From the cell containing the given text, extract its center point as (x, y) coordinate. 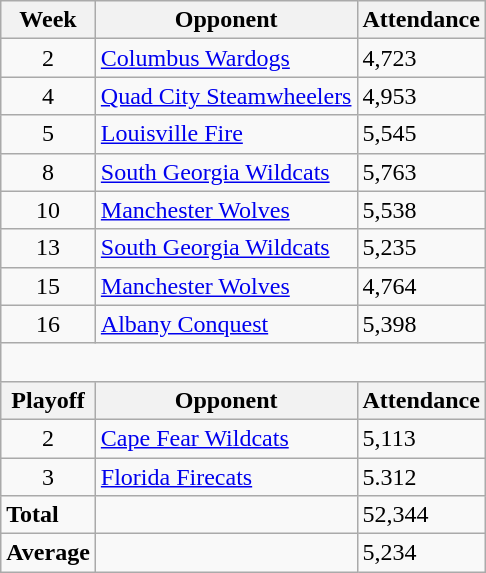
5,398 (421, 324)
Florida Firecats (226, 477)
10 (48, 210)
4,764 (421, 286)
Week (48, 20)
5 (48, 134)
5,234 (421, 553)
8 (48, 172)
5,113 (421, 438)
5,235 (421, 248)
Louisville Fire (226, 134)
Average (48, 553)
5.312 (421, 477)
15 (48, 286)
Cape Fear Wildcats (226, 438)
4,953 (421, 96)
Playoff (48, 400)
52,344 (421, 515)
4,723 (421, 58)
16 (48, 324)
5,763 (421, 172)
Quad City Steamwheelers (226, 96)
3 (48, 477)
Albany Conquest (226, 324)
Total (48, 515)
5,538 (421, 210)
5,545 (421, 134)
4 (48, 96)
13 (48, 248)
Columbus Wardogs (226, 58)
